Detect which cell encompasses the target text, then output its [x, y] center coordinate. 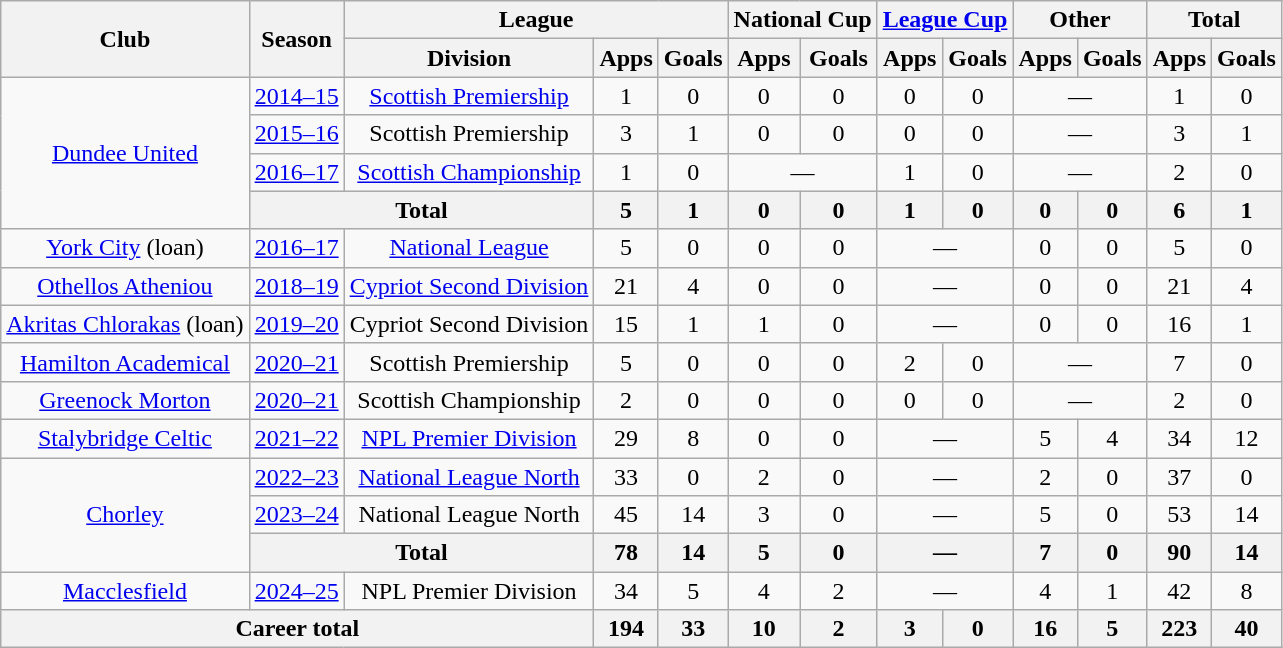
Chorley [125, 515]
53 [1179, 515]
Macclesfield [125, 591]
40 [1247, 629]
2022–23 [296, 477]
York City (loan) [125, 248]
2019–20 [296, 324]
Greenock Morton [125, 400]
45 [626, 515]
League [536, 20]
League Cup [945, 20]
10 [764, 629]
2024–25 [296, 591]
2014–15 [296, 96]
42 [1179, 591]
15 [626, 324]
National Cup [802, 20]
37 [1179, 477]
2015–16 [296, 134]
Division [469, 58]
223 [1179, 629]
Career total [298, 629]
Stalybridge Celtic [125, 438]
6 [1179, 210]
194 [626, 629]
National League [469, 248]
Dundee United [125, 153]
Club [125, 39]
Akritas Chlorakas (loan) [125, 324]
78 [626, 553]
90 [1179, 553]
Season [296, 39]
12 [1247, 438]
Other [1080, 20]
2018–19 [296, 286]
Hamilton Academical [125, 362]
Othellos Atheniou [125, 286]
2023–24 [296, 515]
2021–22 [296, 438]
29 [626, 438]
